Return the [X, Y] coordinate for the center point of the cell that contains the specified text.  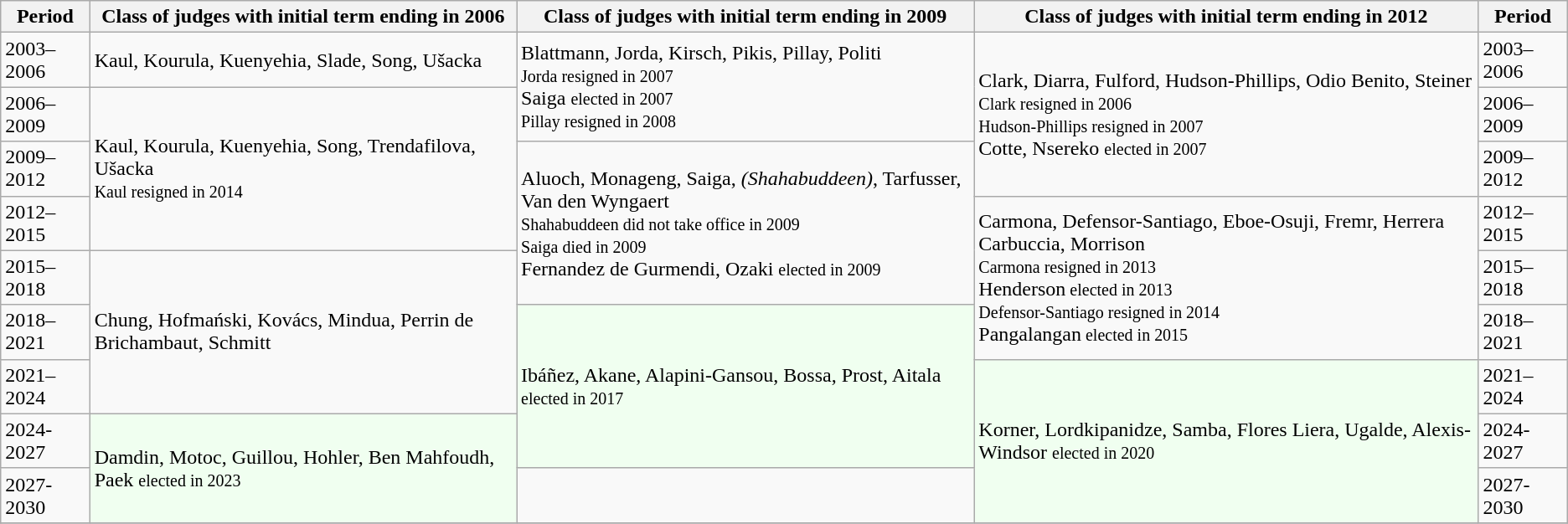
Kaul, Kourula, Kuenyehia, Song, Trendafilova, UšackaKaul resigned in 2014 [303, 169]
Blattmann, Jorda, Kirsch, Pikis, Pillay, PolitiJorda resigned in 2007Saiga elected in 2007Pillay resigned in 2008 [745, 87]
Chung, Hofmański, Kovács, Mindua, Perrin de Brichambaut, Schmitt [303, 331]
Damdin, Motoc, Guillou, Hohler, Ben Mahfoudh, Paek elected in 2023 [303, 468]
Ibáñez, Akane, Alapini-Gansou, Bossa, Prost, Aitala elected in 2017 [745, 387]
Class of judges with initial term ending in 2012 [1226, 17]
Kaul, Kourula, Kuenyehia, Slade, Song, Ušacka [303, 60]
Korner, Lordkipanidze, Samba, Flores Liera, Ugalde, Alexis-Windsor elected in 2020 [1226, 440]
Clark, Diarra, Fulford, Hudson-Phillips, Odio Benito, SteinerClark resigned in 2006Hudson-Phillips resigned in 2007Cotte, Nsereko elected in 2007 [1226, 114]
Class of judges with initial term ending in 2006 [303, 17]
Class of judges with initial term ending in 2009 [745, 17]
